Find where the given text appears and provide that cell's center as (X, Y) coordinate. 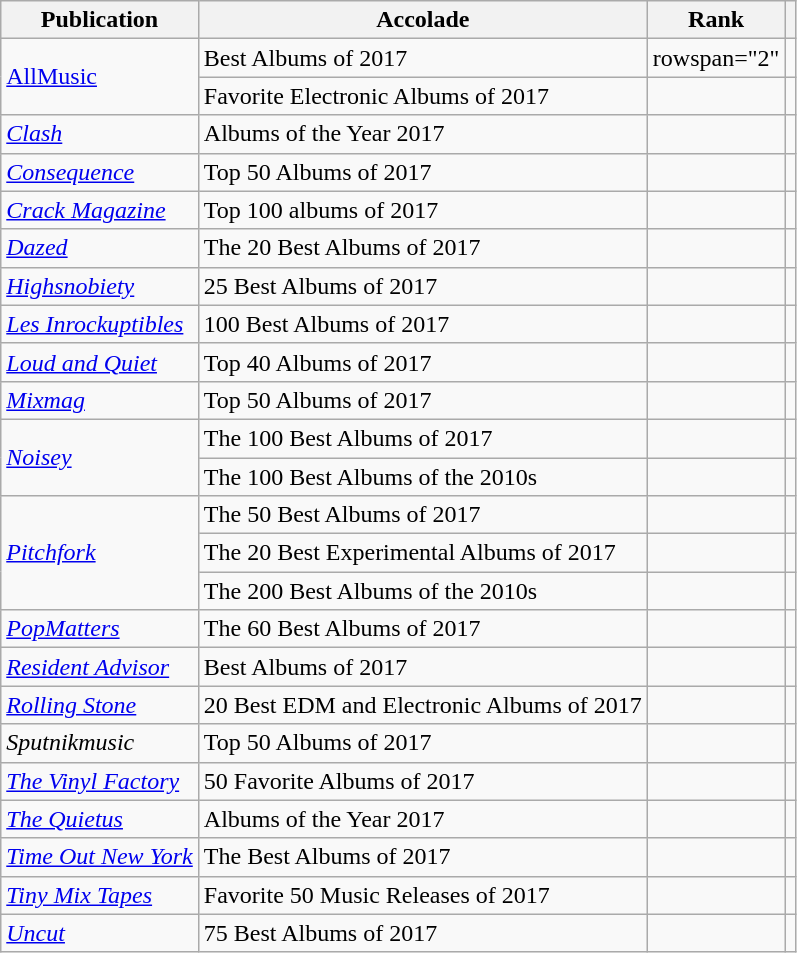
75 Best Albums of 2017 (422, 933)
50 Favorite Albums of 2017 (422, 781)
Crack Magazine (100, 210)
Highsnobiety (100, 286)
Dazed (100, 248)
Publication (100, 20)
Top 40 Albums of 2017 (422, 362)
Sputnikmusic (100, 743)
Mixmag (100, 400)
rowspan="2" (716, 58)
Clash (100, 134)
The Best Albums of 2017 (422, 857)
Rolling Stone (100, 705)
Top 100 albums of 2017 (422, 210)
Noisey (100, 457)
The 20 Best Albums of 2017 (422, 248)
Loud and Quiet (100, 362)
25 Best Albums of 2017 (422, 286)
The 50 Best Albums of 2017 (422, 515)
20 Best EDM and Electronic Albums of 2017 (422, 705)
Les Inrockuptibles (100, 324)
The 20 Best Experimental Albums of 2017 (422, 553)
Pitchfork (100, 553)
Consequence (100, 172)
Rank (716, 20)
The Quietus (100, 819)
Uncut (100, 933)
Tiny Mix Tapes (100, 895)
The Vinyl Factory (100, 781)
The 60 Best Albums of 2017 (422, 629)
Resident Advisor (100, 667)
The 100 Best Albums of the 2010s (422, 477)
The 200 Best Albums of the 2010s (422, 591)
Time Out New York (100, 857)
Favorite 50 Music Releases of 2017 (422, 895)
PopMatters (100, 629)
The 100 Best Albums of 2017 (422, 438)
100 Best Albums of 2017 (422, 324)
AllMusic (100, 77)
Favorite Electronic Albums of 2017 (422, 96)
Accolade (422, 20)
